Search for the cell housing the specified text and yield its [X, Y] center coordinate. 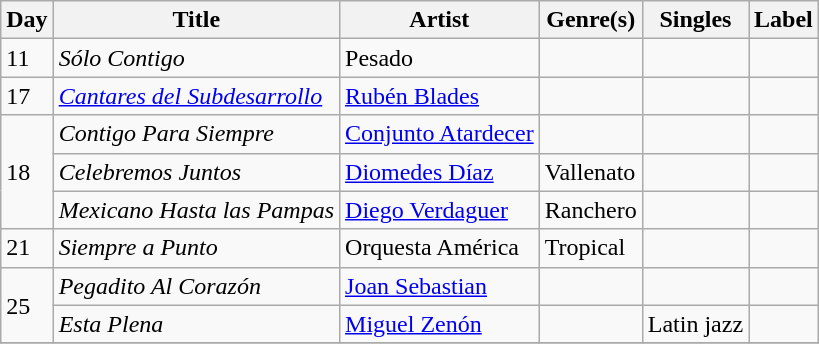
17 [27, 96]
11 [27, 58]
Genre(s) [590, 20]
25 [27, 305]
Title [196, 20]
18 [27, 172]
Pegadito Al Corazón [196, 286]
Miguel Zenón [440, 324]
Celebremos Juntos [196, 172]
Label [784, 20]
Contigo Para Siempre [196, 134]
Diomedes Díaz [440, 172]
Rubén Blades [440, 96]
Esta Plena [196, 324]
Cantares del Subdesarrollo [196, 96]
Ranchero [590, 210]
Orquesta América [440, 248]
Mexicano Hasta las Pampas [196, 210]
Day [27, 20]
Tropical [590, 248]
Latin jazz [695, 324]
Pesado [440, 58]
Joan Sebastian [440, 286]
Sólo Contigo [196, 58]
Vallenato [590, 172]
Conjunto Atardecer [440, 134]
Siempre a Punto [196, 248]
Singles [695, 20]
Artist [440, 20]
Diego Verdaguer [440, 210]
21 [27, 248]
